Extract the [X, Y] coordinate from the center of the cell holding the provided text.  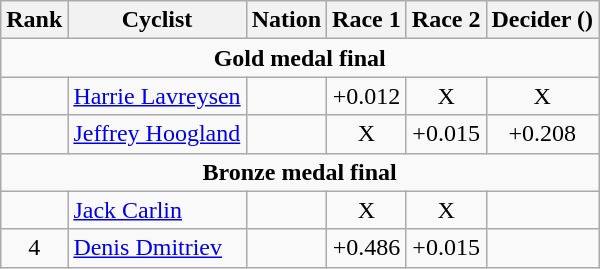
Race 1 [367, 20]
Harrie Lavreysen [157, 96]
Bronze medal final [300, 172]
+0.012 [367, 96]
Gold medal final [300, 58]
Nation [286, 20]
Jeffrey Hoogland [157, 134]
Race 2 [446, 20]
Jack Carlin [157, 210]
Decider () [542, 20]
4 [34, 248]
+0.486 [367, 248]
Rank [34, 20]
Cyclist [157, 20]
Denis Dmitriev [157, 248]
+0.208 [542, 134]
